Pinpoint the cell where the given text exists, returning its [x, y] midpoint coordinate. 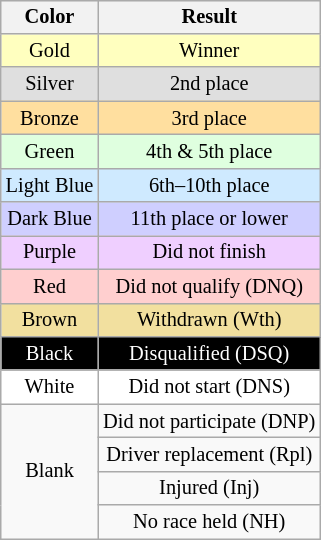
Withdrawn (Wth) [209, 320]
Bronze [50, 118]
Light Blue [50, 185]
Silver [50, 84]
Blank [50, 472]
Green [50, 152]
Result [209, 17]
Did not participate (DNP) [209, 421]
White [50, 387]
Did not start (DNS) [209, 387]
2nd place [209, 84]
11th place or lower [209, 219]
Color [50, 17]
Red [50, 286]
Disqualified (DSQ) [209, 354]
No race held (NH) [209, 522]
4th & 5th place [209, 152]
Did not finish [209, 253]
Dark Blue [50, 219]
3rd place [209, 118]
Did not qualify (DNQ) [209, 286]
Gold [50, 51]
6th–10th place [209, 185]
Injured (Inj) [209, 488]
Purple [50, 253]
Brown [50, 320]
Black [50, 354]
Winner [209, 51]
Driver replacement (Rpl) [209, 455]
